Capture the cell that displays the provided text and extract its [X, Y] central coordinate. 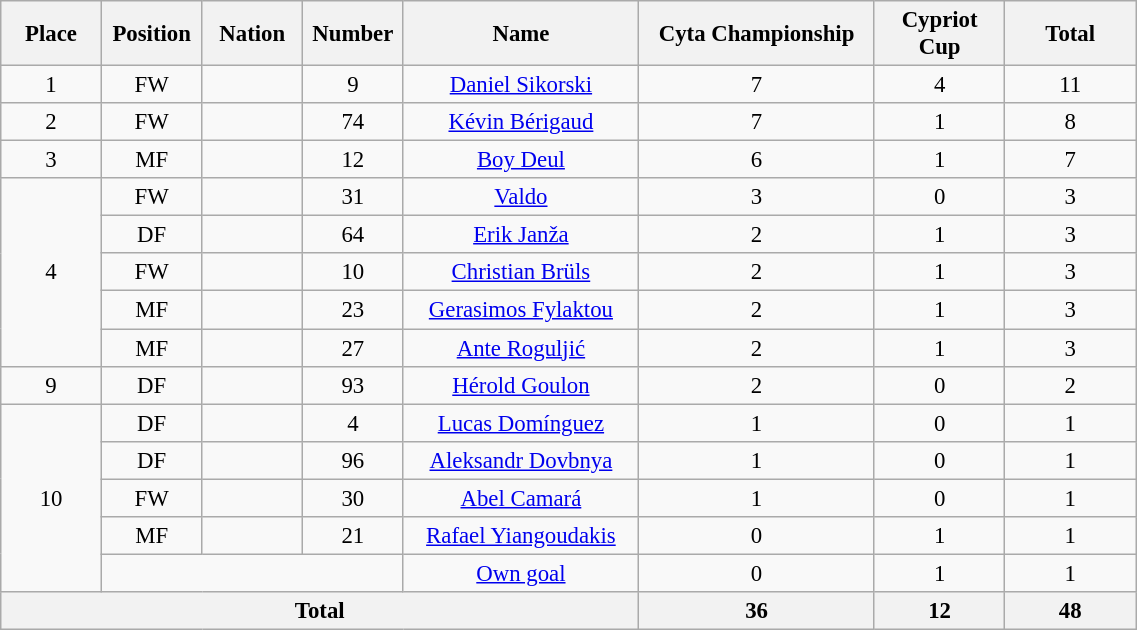
96 [354, 460]
Name [521, 34]
Own goal [521, 573]
Number [354, 34]
Lucas Domínguez [521, 423]
Hérold Goulon [521, 385]
Place [52, 34]
Valdo [521, 197]
6 [757, 160]
27 [354, 348]
Position [152, 34]
48 [1070, 611]
Erik Janža [521, 235]
8 [1070, 122]
Cyta Championship [757, 34]
23 [354, 310]
Gerasimos Fylaktou [521, 310]
Ante Roguljić [521, 348]
Daniel Sikorski [521, 85]
Abel Camará [521, 498]
Rafael Yiangoudakis [521, 536]
Aleksandr Dovbnya [521, 460]
Boy Deul [521, 160]
Christian Brüls [521, 273]
36 [757, 611]
93 [354, 385]
Cypriot Cup [940, 34]
31 [354, 197]
Kévin Bérigaud [521, 122]
Nation [252, 34]
11 [1070, 85]
21 [354, 536]
74 [354, 122]
64 [354, 235]
30 [354, 498]
